Output the [x, y] coordinate of the center of the cell containing the given text.  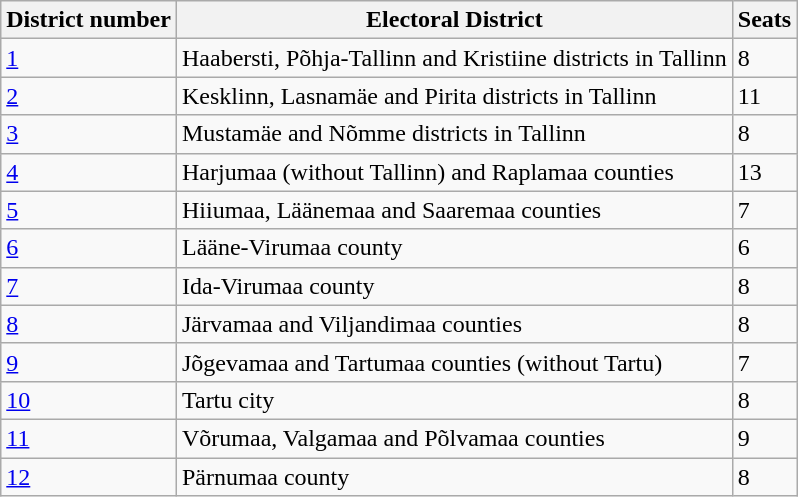
5 [89, 210]
3 [89, 134]
Järvamaa and Viljandimaa counties [454, 324]
4 [89, 172]
12 [89, 477]
Tartu city [454, 400]
Electoral District [454, 20]
Mustamäe and Nõmme districts in Tallinn [454, 134]
Seats [764, 20]
Ida-Virumaa county [454, 286]
Jõgevamaa and Tartumaa counties (without Tartu) [454, 362]
Pärnumaa county [454, 477]
2 [89, 96]
Võrumaa, Valgamaa and Põlvamaa counties [454, 438]
10 [89, 400]
Haabersti, Põhja-Tallinn and Kristiine districts in Tallinn [454, 58]
Hiiumaa, Läänemaa and Saaremaa counties [454, 210]
Kesklinn, Lasnamäe and Pirita districts in Tallinn [454, 96]
Lääne-Virumaa county [454, 248]
Harjumaa (without Tallinn) and Raplamaa counties [454, 172]
District number [89, 20]
1 [89, 58]
13 [764, 172]
